Return the [X, Y] coordinate for the center point of the cell that contains the specified text.  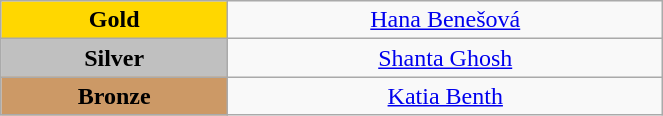
Katia Benth [446, 96]
Shanta Ghosh [446, 58]
Bronze [114, 96]
Gold [114, 20]
Silver [114, 58]
Hana Benešová [446, 20]
